For the text-containing cell, return its midpoint in (X, Y) coordinate format. 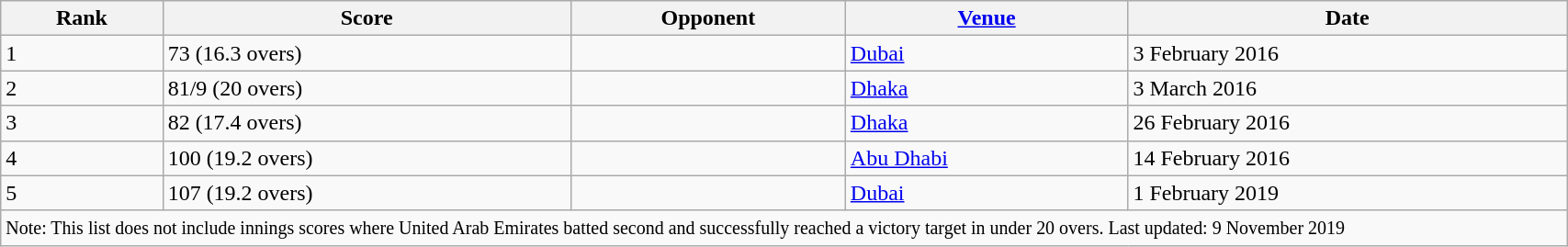
Score (367, 18)
1 (82, 53)
5 (82, 193)
Rank (82, 18)
3 March 2016 (1348, 88)
2 (82, 88)
82 (17.4 overs) (367, 123)
14 February 2016 (1348, 158)
1 February 2019 (1348, 193)
Venue (987, 18)
81/9 (20 overs) (367, 88)
Date (1348, 18)
3 (82, 123)
Abu Dhabi (987, 158)
100 (19.2 overs) (367, 158)
107 (19.2 overs) (367, 193)
3 February 2016 (1348, 53)
26 February 2016 (1348, 123)
Opponent (707, 18)
73 (16.3 overs) (367, 53)
4 (82, 158)
